Return [x, y] of the center of cell containing provided text 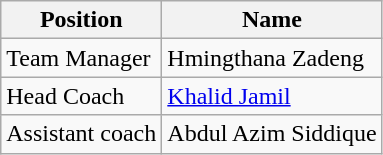
Assistant coach [82, 134]
Name [272, 20]
Khalid Jamil [272, 96]
Position [82, 20]
Hmingthana Zadeng [272, 58]
Team Manager [82, 58]
Abdul Azim Siddique [272, 134]
Head Coach [82, 96]
